Search for the cell housing the specified text and yield its (X, Y) center coordinate. 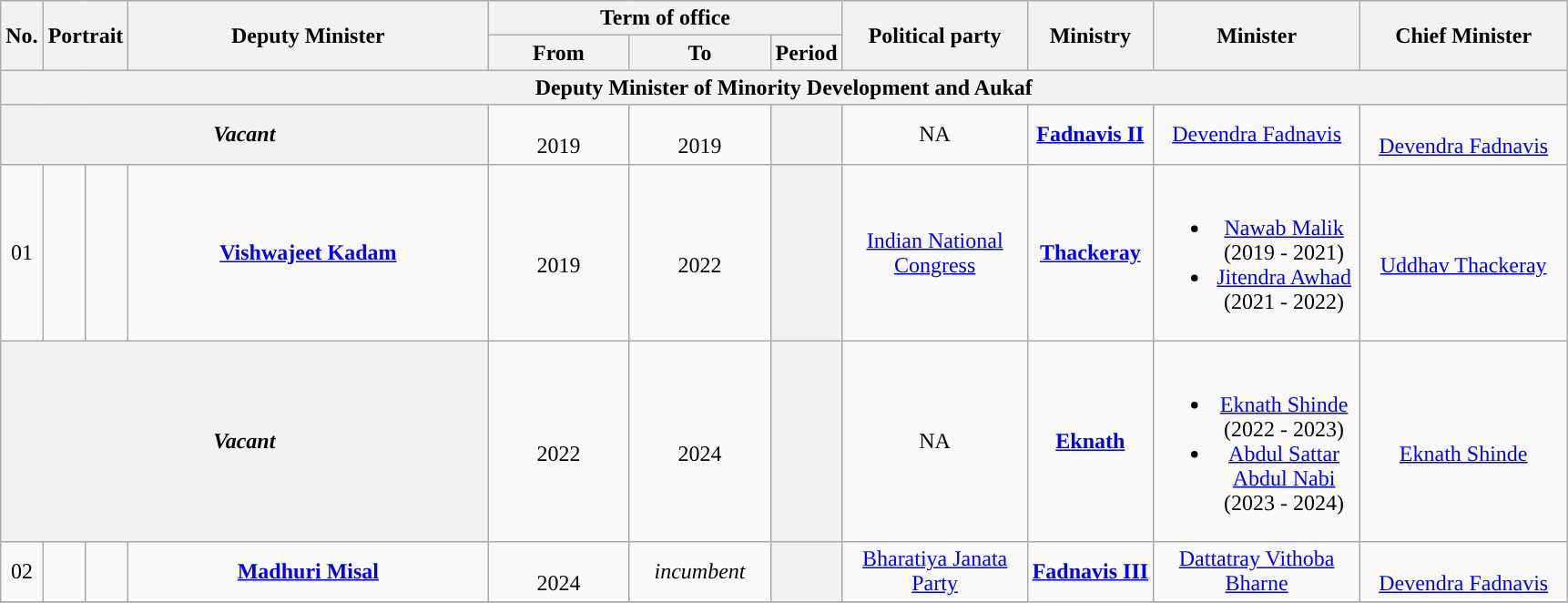
Bharatiya Janata Party (934, 572)
incumbent (699, 572)
02 (22, 572)
From (559, 53)
Deputy Minister of Minority Development and Aukaf (784, 87)
Dattatray Vithoba Bharne (1257, 572)
Chief Minister (1464, 36)
Minister (1257, 36)
Eknath Shinde (1464, 441)
Eknath (1090, 441)
Fadnavis III (1090, 572)
Period (807, 53)
Ministry (1090, 36)
Fadnavis II (1090, 135)
Term of office (665, 18)
Portrait (86, 36)
Thackeray (1090, 252)
To (699, 53)
Madhuri Misal (308, 572)
Eknath Shinde(2022 - 2023)Abdul Sattar Abdul Nabi (2023 - 2024) (1257, 441)
Nawab Malik(2019 - 2021)Jitendra Awhad(2021 - 2022) (1257, 252)
Political party (934, 36)
Indian National Congress (934, 252)
No. (22, 36)
01 (22, 252)
Vishwajeet Kadam (308, 252)
Deputy Minister (308, 36)
Uddhav Thackeray (1464, 252)
